Detect which cell encompasses the target text, then output its (x, y) center coordinate. 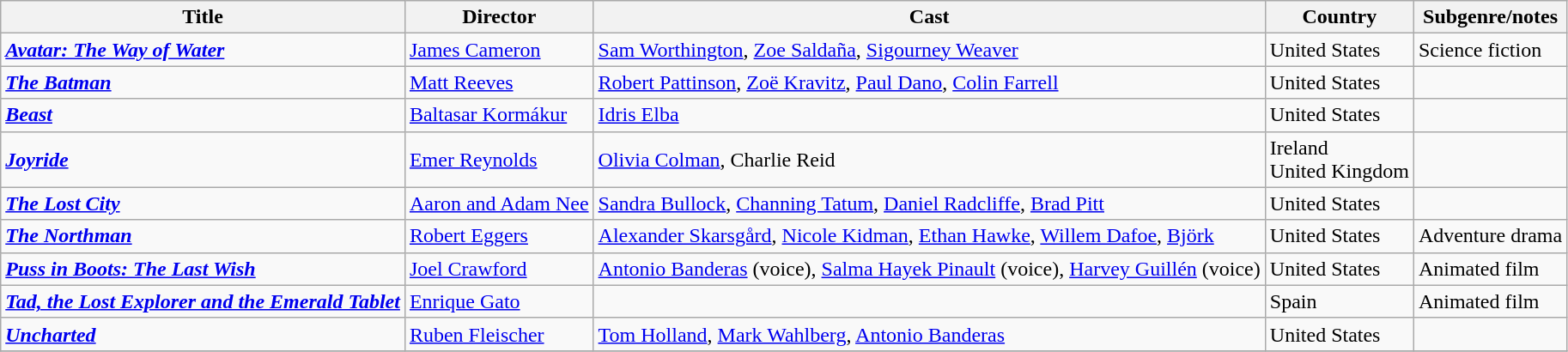
Cast (929, 17)
Emer Reynolds (499, 160)
Idris Elba (929, 115)
Uncharted (203, 334)
Joel Crawford (499, 269)
Antonio Banderas (voice), Salma Hayek Pinault (voice), Harvey Guillén (voice) (929, 269)
Title (203, 17)
Avatar: The Way of Water (203, 50)
Robert Eggers (499, 236)
The Northman (203, 236)
Robert Pattinson, Zoë Kravitz, Paul Dano, Colin Farrell (929, 82)
The Lost City (203, 203)
Olivia Colman, Charlie Reid (929, 160)
Matt Reeves (499, 82)
Aaron and Adam Nee (499, 203)
Alexander Skarsgård, Nicole Kidman, Ethan Hawke, Willem Dafoe, Björk (929, 236)
Beast (203, 115)
Enrique Gato (499, 301)
Sandra Bullock, Channing Tatum, Daniel Radcliffe, Brad Pitt (929, 203)
Science fiction (1490, 50)
Spain (1340, 301)
IrelandUnited Kingdom (1340, 160)
Adventure drama (1490, 236)
Baltasar Kormákur (499, 115)
Director (499, 17)
The Batman (203, 82)
Tad, the Lost Explorer and the Emerald Tablet (203, 301)
Country (1340, 17)
Ruben Fleischer (499, 334)
Tom Holland, Mark Wahlberg, Antonio Banderas (929, 334)
Sam Worthington, Zoe Saldaña, Sigourney Weaver (929, 50)
Subgenre/notes (1490, 17)
Joyride (203, 160)
James Cameron (499, 50)
Puss in Boots: The Last Wish (203, 269)
